Locate the cell with the specified text and output its [X, Y] center coordinate. 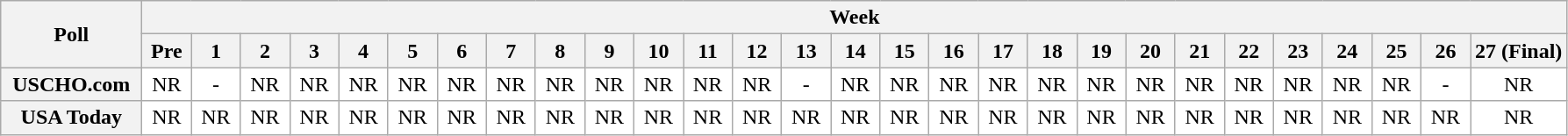
14 [856, 51]
USCHO.com [72, 84]
1 [216, 51]
2 [265, 51]
12 [757, 51]
Pre [167, 51]
17 [1003, 51]
9 [609, 51]
5 [412, 51]
15 [905, 51]
7 [511, 51]
26 [1445, 51]
Poll [72, 34]
4 [363, 51]
25 [1396, 51]
22 [1249, 51]
18 [1052, 51]
13 [806, 51]
24 [1347, 51]
3 [314, 51]
6 [462, 51]
19 [1101, 51]
20 [1150, 51]
11 [707, 51]
USA Today [72, 118]
8 [560, 51]
21 [1199, 51]
16 [954, 51]
10 [658, 51]
Week [855, 18]
23 [1298, 51]
27 (Final) [1519, 51]
